Scan for the cell matching the given text and deliver its [x, y] coordinate at center. 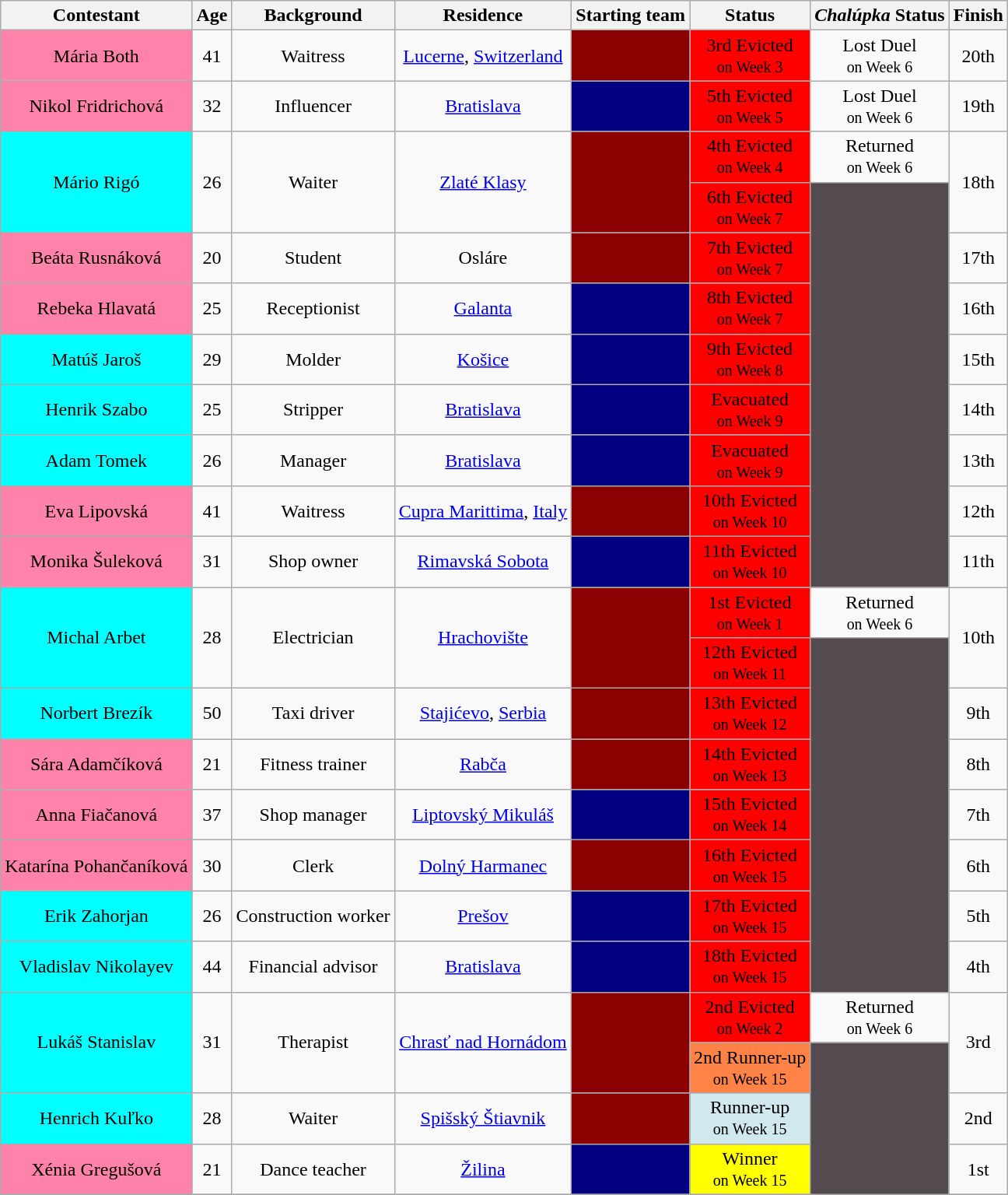
Žilina [483, 1169]
Zlaté Klasy [483, 182]
4th Evictedon Week 4 [750, 157]
Receptionist [313, 308]
Residence [483, 16]
13th [978, 461]
15th Evictedon Week 14 [750, 815]
30 [212, 865]
Electrician [313, 637]
1st [978, 1169]
Chalúpka Status [880, 16]
Age [212, 16]
Galanta [483, 308]
Norbert Brezík [96, 714]
16th [978, 308]
Contestant [96, 16]
Clerk [313, 865]
Henrich Kuľko [96, 1119]
19th [978, 106]
13th Evictedon Week 12 [750, 714]
2nd [978, 1119]
12th [978, 510]
Erik Zahorjan [96, 916]
29 [212, 359]
37 [212, 815]
Monika Šuleková [96, 562]
17th [978, 258]
16th Evictedon Week 15 [750, 865]
Chrasť nad Hornádom [483, 1043]
Liptovský Mikuláš [483, 815]
3rd [978, 1043]
Dance teacher [313, 1169]
18th Evictedon Week 15 [750, 966]
Anna Fiačanová [96, 815]
50 [212, 714]
20 [212, 258]
Winneron Week 15 [750, 1169]
Rebeka Hlavatá [96, 308]
Eva Lipovská [96, 510]
Nikol Fridrichová [96, 106]
Therapist [313, 1043]
8th [978, 764]
Stajićevo, Serbia [483, 714]
Cupra Marittima, Italy [483, 510]
Adam Tomek [96, 461]
Shop owner [313, 562]
7th Evictedon Week 7 [750, 258]
Rimavská Sobota [483, 562]
4th [978, 966]
17th Evictedon Week 15 [750, 916]
5th Evictedon Week 5 [750, 106]
Mário Rigó [96, 182]
Prešov [483, 916]
Molder [313, 359]
15th [978, 359]
Henrik Szabo [96, 409]
5th [978, 916]
Dolný Harmanec [483, 865]
Xénia Gregušová [96, 1169]
2nd Runner-upon Week 15 [750, 1067]
12th Evictedon Week 11 [750, 663]
Influencer [313, 106]
Osláre [483, 258]
10th [978, 637]
6th Evictedon Week 7 [750, 207]
18th [978, 182]
14th [978, 409]
44 [212, 966]
Beáta Rusnáková [96, 258]
3rd Evictedon Week 3 [750, 56]
11th [978, 562]
Starting team [631, 16]
10th Evictedon Week 10 [750, 510]
20th [978, 56]
Matúš Jaroš [96, 359]
Lucerne, Switzerland [483, 56]
Sára Adamčíková [96, 764]
14th Evictedon Week 13 [750, 764]
Shop manager [313, 815]
Michal Arbet [96, 637]
Construction worker [313, 916]
8th Evictedon Week 7 [750, 308]
Fitness trainer [313, 764]
Status [750, 16]
Lukáš Stanislav [96, 1043]
Hrachovište [483, 637]
Košice [483, 359]
Financial advisor [313, 966]
Runner-upon Week 15 [750, 1119]
Taxi driver [313, 714]
9th [978, 714]
Stripper [313, 409]
Finish [978, 16]
2nd Evictedon Week 2 [750, 1018]
32 [212, 106]
1st Evictedon Week 1 [750, 612]
Mária Both [96, 56]
7th [978, 815]
9th Evictedon Week 8 [750, 359]
Vladislav Nikolayev [96, 966]
11th Evictedon Week 10 [750, 562]
Rabča [483, 764]
Student [313, 258]
6th [978, 865]
Background [313, 16]
Manager [313, 461]
Katarína Pohančaníková [96, 865]
Spišský Štiavnik [483, 1119]
